Output the [X, Y] coordinate of the center of the cell containing the given text.  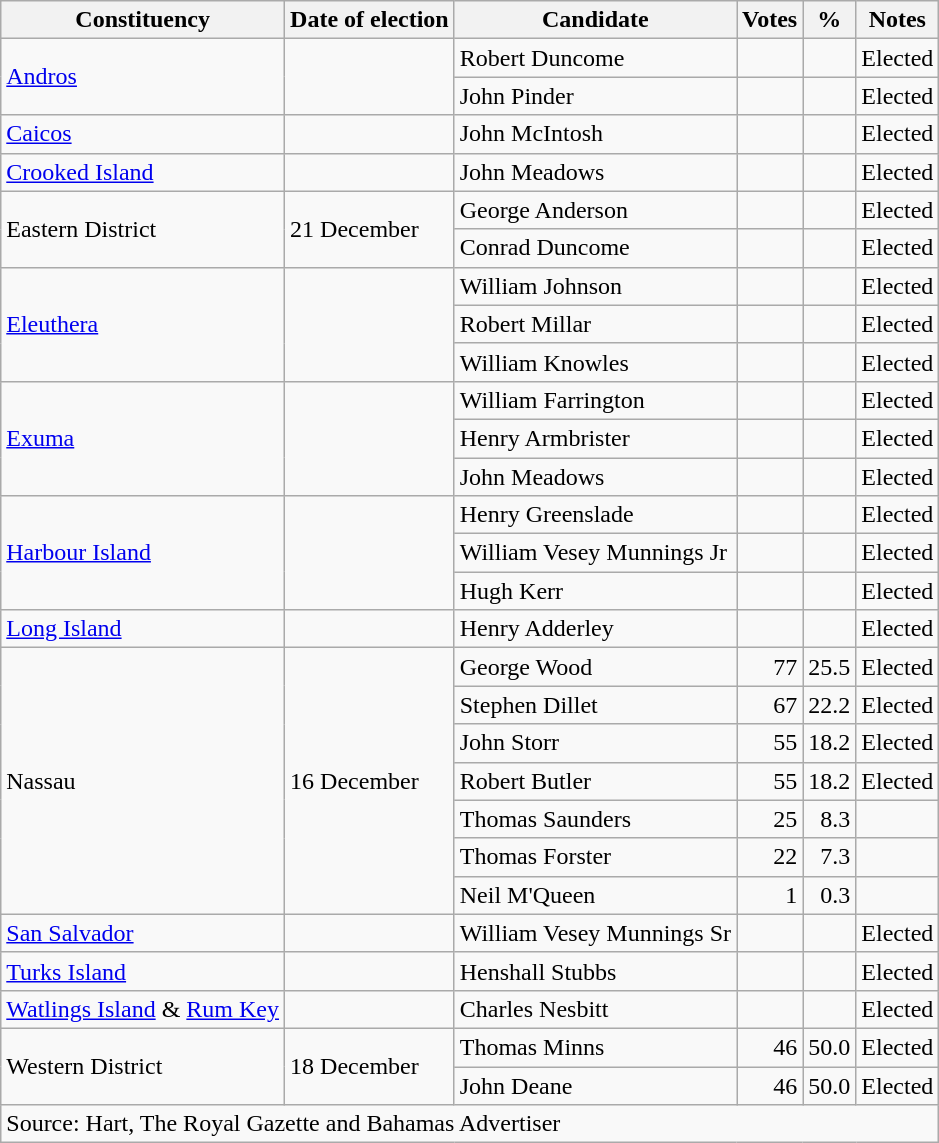
Turks Island [143, 971]
Thomas Minns [595, 1047]
25.5 [830, 667]
% [830, 20]
Nassau [143, 781]
18 December [370, 1066]
George Wood [595, 667]
Western District [143, 1066]
Robert Butler [595, 781]
William Farrington [595, 400]
1 [770, 895]
77 [770, 667]
Thomas Saunders [595, 819]
Source: Hart, The Royal Gazette and Bahamas Advertiser [470, 1124]
Andros [143, 77]
Eleuthera [143, 324]
Exuma [143, 438]
William Knowles [595, 362]
Notes [898, 20]
Crooked Island [143, 172]
0.3 [830, 895]
Date of election [370, 20]
Robert Duncome [595, 58]
Henry Armbrister [595, 438]
George Anderson [595, 210]
Votes [770, 20]
Candidate [595, 20]
22 [770, 857]
Thomas Forster [595, 857]
John Storr [595, 743]
67 [770, 705]
25 [770, 819]
Charles Nesbitt [595, 1009]
Stephen Dillet [595, 705]
Watlings Island & Rum Key [143, 1009]
Long Island [143, 629]
Henry Greenslade [595, 515]
22.2 [830, 705]
16 December [370, 781]
7.3 [830, 857]
Harbour Island [143, 553]
John Deane [595, 1085]
Hugh Kerr [595, 591]
Neil M'Queen [595, 895]
John Pinder [595, 96]
San Salvador [143, 933]
John McIntosh [595, 134]
Robert Millar [595, 324]
William Johnson [595, 286]
William Vesey Munnings Jr [595, 553]
8.3 [830, 819]
Conrad Duncome [595, 248]
William Vesey Munnings Sr [595, 933]
Henshall Stubbs [595, 971]
Constituency [143, 20]
Henry Adderley [595, 629]
Caicos [143, 134]
21 December [370, 229]
Eastern District [143, 229]
